Find where the given text appears and provide that cell's center as (X, Y) coordinate. 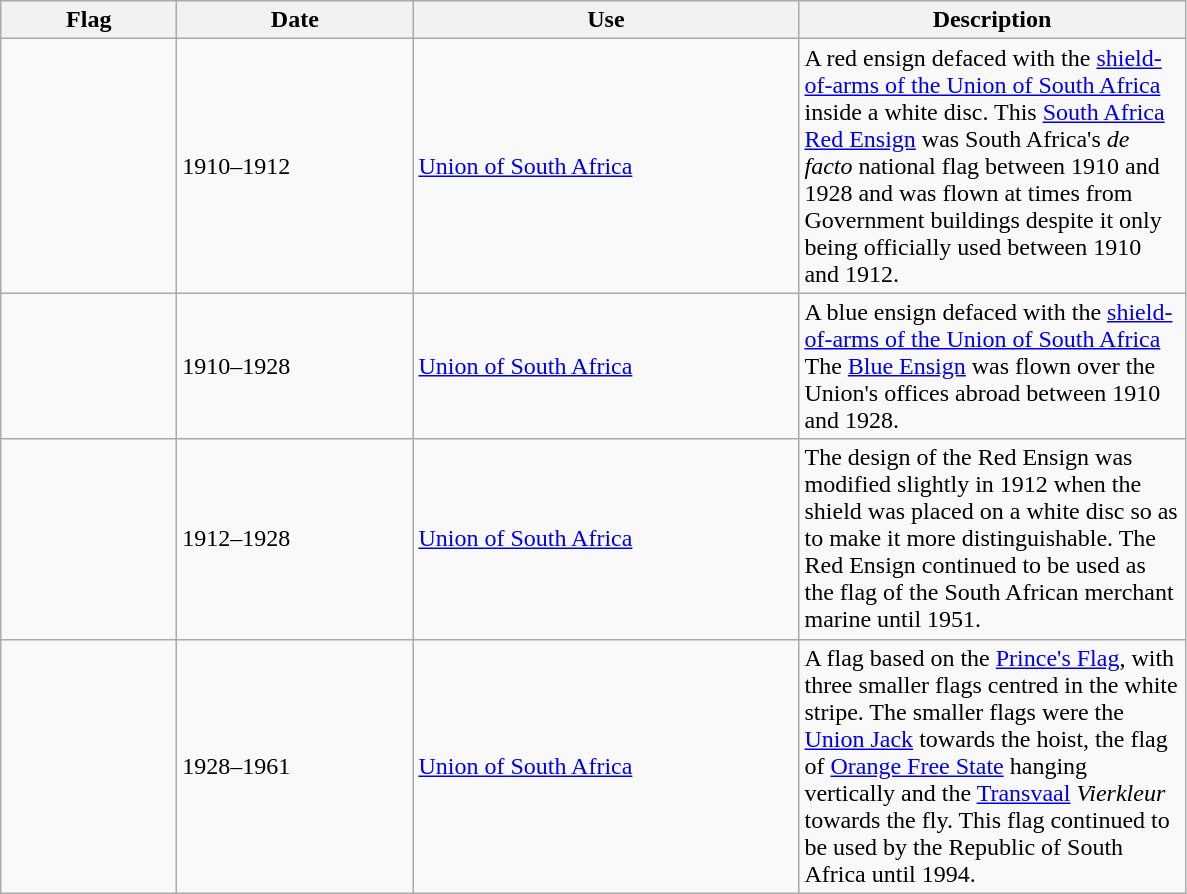
1912–1928 (295, 539)
Date (295, 20)
1928–1961 (295, 766)
1910–1912 (295, 166)
Flag (89, 20)
1910–1928 (295, 366)
Use (606, 20)
Description (992, 20)
